Output the [X, Y] coordinate of the center of the cell containing the given text.  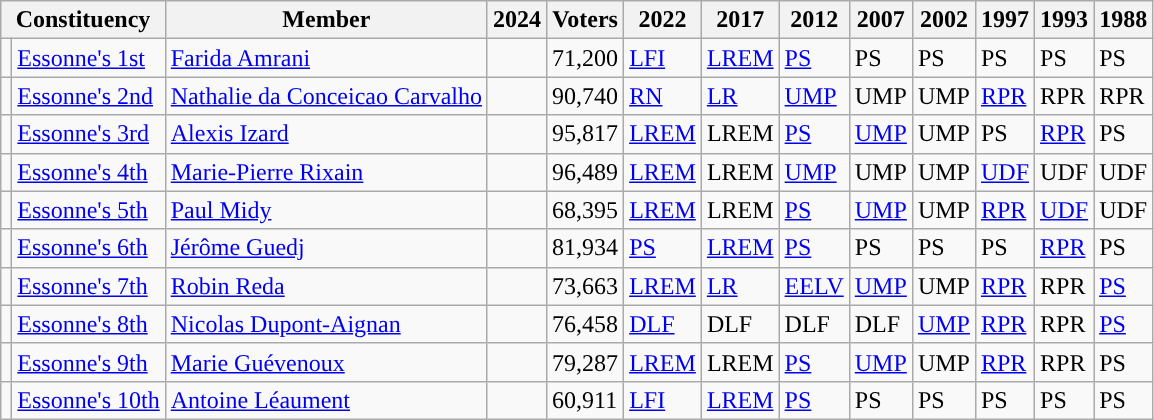
Essonne's 7th [88, 286]
Voters [586, 20]
Essonne's 8th [88, 324]
1997 [1004, 20]
Essonne's 9th [88, 362]
Jérôme Guedj [326, 248]
Essonne's 2nd [88, 96]
Marie Guévenoux [326, 362]
90,740 [586, 96]
Essonne's 5th [88, 210]
Essonne's 6th [88, 248]
95,817 [586, 134]
Paul Midy [326, 210]
EELV [814, 286]
73,663 [586, 286]
Nathalie da Conceicao Carvalho [326, 96]
2012 [814, 20]
Essonne's 10th [88, 400]
Member [326, 20]
81,934 [586, 248]
2022 [663, 20]
2024 [516, 20]
60,911 [586, 400]
Essonne's 4th [88, 172]
71,200 [586, 58]
79,287 [586, 362]
1993 [1064, 20]
Essonne's 1st [88, 58]
Antoine Léaument [326, 400]
2017 [740, 20]
RN [663, 96]
Marie-Pierre Rixain [326, 172]
Farida Amrani [326, 58]
2007 [880, 20]
Nicolas Dupont-Aignan [326, 324]
1988 [1124, 20]
68,395 [586, 210]
Constituency [83, 20]
Alexis Izard [326, 134]
76,458 [586, 324]
Essonne's 3rd [88, 134]
Robin Reda [326, 286]
2002 [944, 20]
96,489 [586, 172]
